For the text-containing cell, return its midpoint in (x, y) coordinate format. 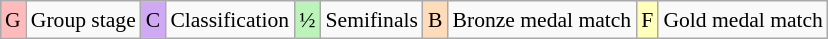
F (647, 20)
Gold medal match (743, 20)
Classification (230, 20)
Semifinals (371, 20)
Group stage (84, 20)
Bronze medal match (542, 20)
C (154, 20)
½ (307, 20)
G (13, 20)
B (436, 20)
